Return the [x, y] coordinate for the center point of the cell that contains the specified text.  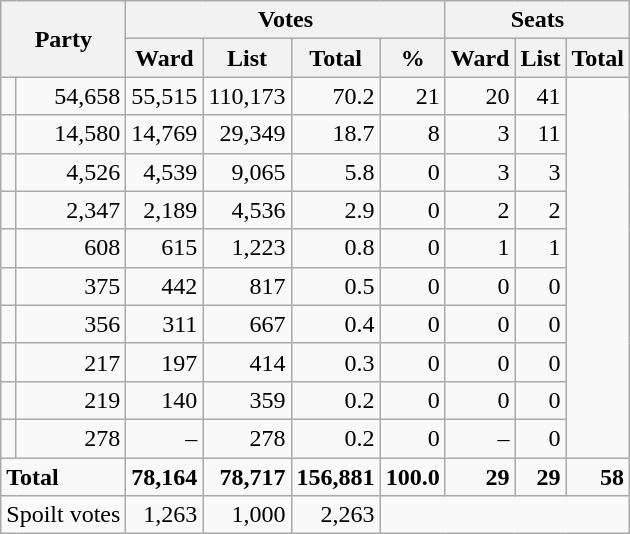
% [412, 58]
219 [70, 400]
5.8 [336, 172]
356 [70, 324]
11 [540, 134]
Votes [286, 20]
18.7 [336, 134]
41 [540, 96]
2,347 [70, 210]
78,717 [247, 477]
8 [412, 134]
1,223 [247, 248]
414 [247, 362]
20 [480, 96]
4,539 [164, 172]
14,769 [164, 134]
100.0 [412, 477]
817 [247, 286]
0.4 [336, 324]
4,536 [247, 210]
359 [247, 400]
311 [164, 324]
Spoilt votes [64, 515]
197 [164, 362]
54,658 [70, 96]
21 [412, 96]
2.9 [336, 210]
615 [164, 248]
4,526 [70, 172]
0.5 [336, 286]
1,263 [164, 515]
0.8 [336, 248]
70.2 [336, 96]
156,881 [336, 477]
608 [70, 248]
667 [247, 324]
217 [70, 362]
14,580 [70, 134]
375 [70, 286]
58 [598, 477]
55,515 [164, 96]
2,263 [336, 515]
110,173 [247, 96]
78,164 [164, 477]
2,189 [164, 210]
29,349 [247, 134]
Party [64, 39]
0.3 [336, 362]
1,000 [247, 515]
Seats [537, 20]
442 [164, 286]
9,065 [247, 172]
140 [164, 400]
